Capture the cell that displays the provided text and extract its (x, y) central coordinate. 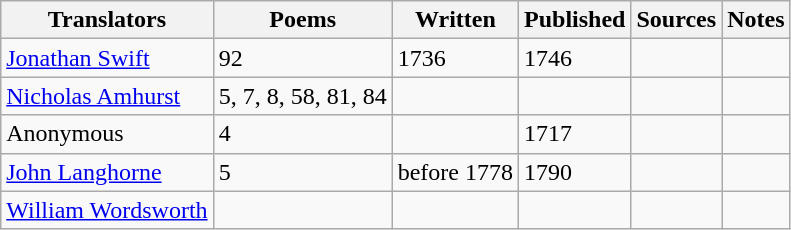
Jonathan Swift (107, 58)
John Langhorne (107, 172)
William Wordsworth (107, 210)
Nicholas Amhurst (107, 96)
5, 7, 8, 58, 81, 84 (302, 96)
4 (302, 134)
Anonymous (107, 134)
Notes (756, 20)
Sources (676, 20)
before 1778 (455, 172)
Poems (302, 20)
5 (302, 172)
Written (455, 20)
Published (575, 20)
1746 (575, 58)
1736 (455, 58)
Translators (107, 20)
92 (302, 58)
1717 (575, 134)
1790 (575, 172)
